Search for the cell housing the specified text and yield its [X, Y] center coordinate. 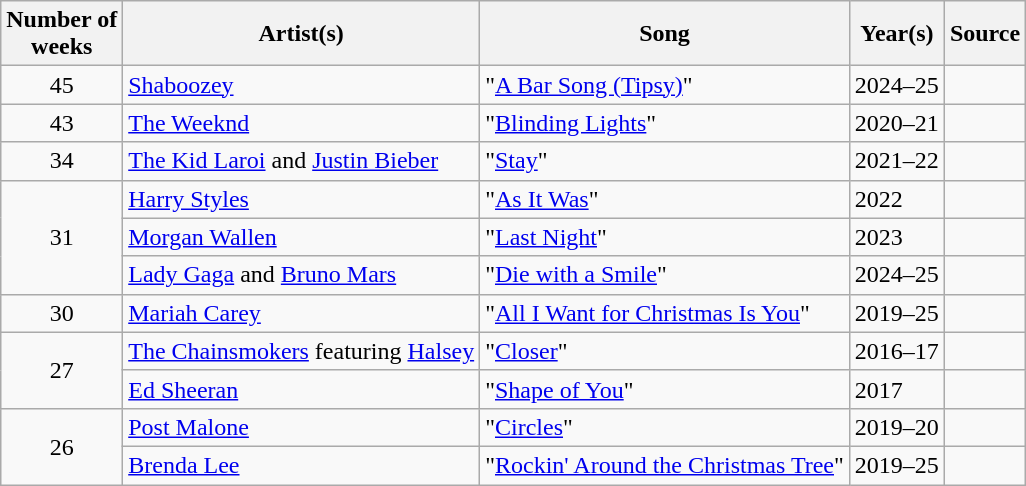
27 [62, 370]
"Circles" [665, 427]
2022 [896, 199]
2017 [896, 389]
"All I Want for Christmas Is You" [665, 313]
2023 [896, 237]
"A Bar Song (Tipsy)" [665, 85]
Song [665, 34]
"Closer" [665, 351]
Year(s) [896, 34]
34 [62, 161]
The Chainsmokers featuring Halsey [302, 351]
"Rockin' Around the Christmas Tree" [665, 465]
"Stay" [665, 161]
"Die with a Smile" [665, 275]
The Kid Laroi and Justin Bieber [302, 161]
Lady Gaga and Bruno Mars [302, 275]
2019–20 [896, 427]
"Blinding Lights" [665, 123]
45 [62, 85]
"Shape of You" [665, 389]
Source [984, 34]
Artist(s) [302, 34]
Ed Sheeran [302, 389]
Mariah Carey [302, 313]
The Weeknd [302, 123]
2021–22 [896, 161]
Shaboozey [302, 85]
2016–17 [896, 351]
43 [62, 123]
Harry Styles [302, 199]
2020–21 [896, 123]
30 [62, 313]
"As It Was" [665, 199]
26 [62, 446]
Post Malone [302, 427]
Number of weeks [62, 34]
Brenda Lee [302, 465]
Morgan Wallen [302, 237]
"Last Night" [665, 237]
31 [62, 237]
